Detect which cell encompasses the target text, then output its [x, y] center coordinate. 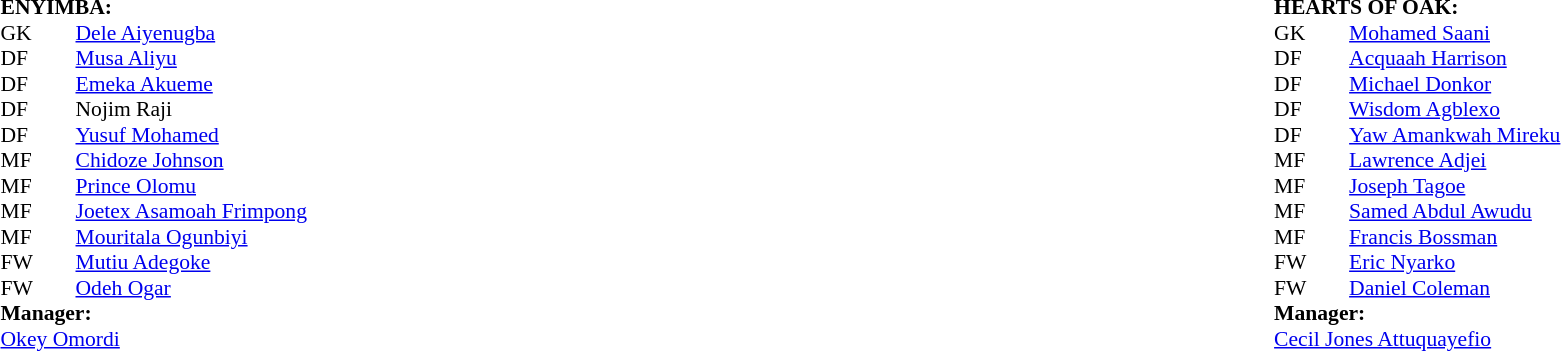
Joseph Tagoe [1454, 186]
Mohamed Saani [1454, 33]
Mutiu Adegoke [192, 263]
Wisdom Agblexo [1454, 109]
Mouritala Ogunbiyi [192, 237]
Chidoze Johnson [192, 161]
Prince Olomu [192, 186]
Yaw Amankwah Mireku [1454, 135]
Yusuf Mohamed [192, 135]
Lawrence Adjei [1454, 161]
Musa Aliyu [192, 59]
Emeka Akueme [192, 84]
Acquaah Harrison [1454, 59]
Dele Aiyenugba [192, 33]
Eric Nyarko [1454, 263]
Daniel Coleman [1454, 288]
Nojim Raji [192, 109]
Michael Donkor [1454, 84]
Odeh Ogar [192, 288]
Samed Abdul Awudu [1454, 211]
Joetex Asamoah Frimpong [192, 211]
Francis Bossman [1454, 237]
